Scan for the cell matching the given text and deliver its [X, Y] coordinate at center. 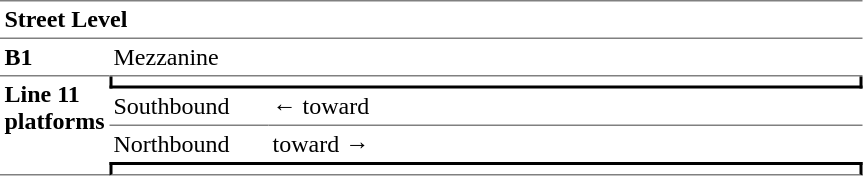
Mezzanine [486, 58]
← toward [565, 107]
B1 [54, 58]
toward → [565, 144]
Southbound [188, 107]
Northbound [188, 144]
Line 11 platforms [54, 126]
Street Level [431, 20]
